Output the (x, y) coordinate of the center of the cell containing the given text.  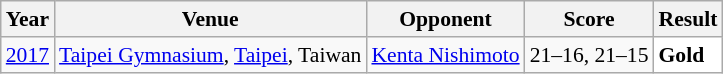
21–16, 21–15 (590, 55)
Gold (688, 55)
Result (688, 19)
Venue (210, 19)
2017 (28, 55)
Opponent (445, 19)
Year (28, 19)
Taipei Gymnasium, Taipei, Taiwan (210, 55)
Kenta Nishimoto (445, 55)
Score (590, 19)
